Search for the cell housing the specified text and yield its [X, Y] center coordinate. 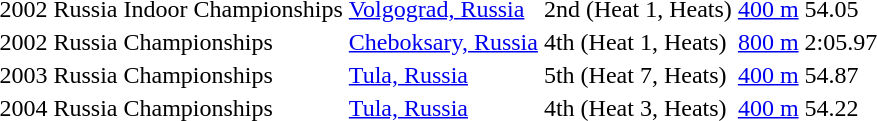
5th (Heat 7, Heats) [638, 75]
Tula, Russia [443, 75]
Cheboksary, Russia [443, 42]
400 m [768, 75]
4th (Heat 1, Heats) [638, 42]
800 m [768, 42]
